Locate the cell with the specified text and output its (x, y) center coordinate. 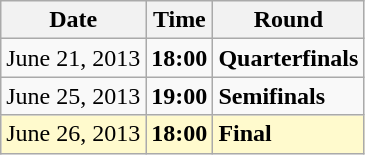
June 26, 2013 (74, 134)
19:00 (180, 96)
Round (288, 20)
Semifinals (288, 96)
June 21, 2013 (74, 58)
Quarterfinals (288, 58)
Time (180, 20)
Date (74, 20)
June 25, 2013 (74, 96)
Final (288, 134)
